Provide the (x, y) coordinate of the cell's center where the given text is located.  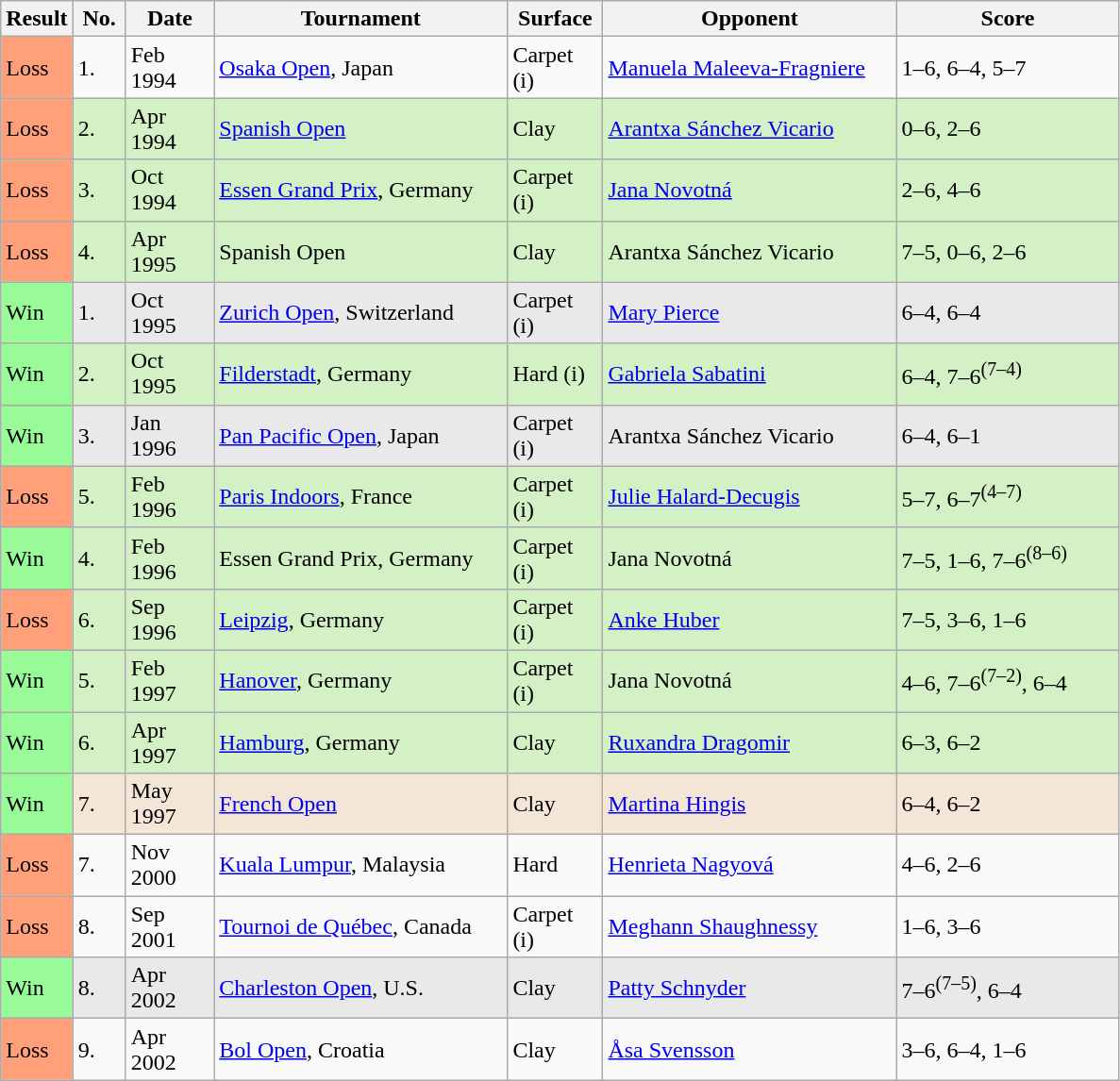
Anke Huber (749, 619)
Hamburg, Germany (360, 741)
Date (170, 19)
Bol Open, Croatia (360, 1049)
3–6, 6–4, 1–6 (1008, 1049)
Feb 1994 (170, 68)
Pan Pacific Open, Japan (360, 436)
Feb 1997 (170, 681)
6–4, 6–2 (1008, 804)
Tournament (360, 19)
Surface (555, 19)
Gabriela Sabatini (749, 374)
Åsa Svensson (749, 1049)
1–6, 6–4, 5–7 (1008, 68)
Meghann Shaughnessy (749, 926)
Score (1008, 19)
Oct 1994 (170, 191)
Jan 1996 (170, 436)
Apr 1997 (170, 741)
Manuela Maleeva-Fragniere (749, 68)
Osaka Open, Japan (360, 68)
Hanover, Germany (360, 681)
Result (37, 19)
Apr 1994 (170, 128)
Hard (i) (555, 374)
Paris Indoors, France (360, 496)
6–4, 6–1 (1008, 436)
4–6, 7–6(7–2), 6–4 (1008, 681)
Hard (555, 866)
Patty Schnyder (749, 989)
2–6, 4–6 (1008, 191)
Filderstadt, Germany (360, 374)
Martina Hingis (749, 804)
5–7, 6–7(4–7) (1008, 496)
Opponent (749, 19)
7–5, 1–6, 7–6(8–6) (1008, 558)
Tournoi de Québec, Canada (360, 926)
Apr 1995 (170, 251)
Leipzig, Germany (360, 619)
4–6, 2–6 (1008, 866)
Charleston Open, U.S. (360, 989)
May 1997 (170, 804)
7–5, 0–6, 2–6 (1008, 251)
Mary Pierce (749, 313)
Sep 1996 (170, 619)
Kuala Lumpur, Malaysia (360, 866)
7–5, 3–6, 1–6 (1008, 619)
Henrieta Nagyová (749, 866)
6–4, 7–6(7–4) (1008, 374)
Zurich Open, Switzerland (360, 313)
1–6, 3–6 (1008, 926)
7–6(7–5), 6–4 (1008, 989)
6–4, 6–4 (1008, 313)
9. (99, 1049)
No. (99, 19)
Julie Halard-Decugis (749, 496)
6–3, 6–2 (1008, 741)
0–6, 2–6 (1008, 128)
Ruxandra Dragomir (749, 741)
French Open (360, 804)
Nov 2000 (170, 866)
Sep 2001 (170, 926)
